Output the (x, y) coordinate of the center of the cell containing the given text.  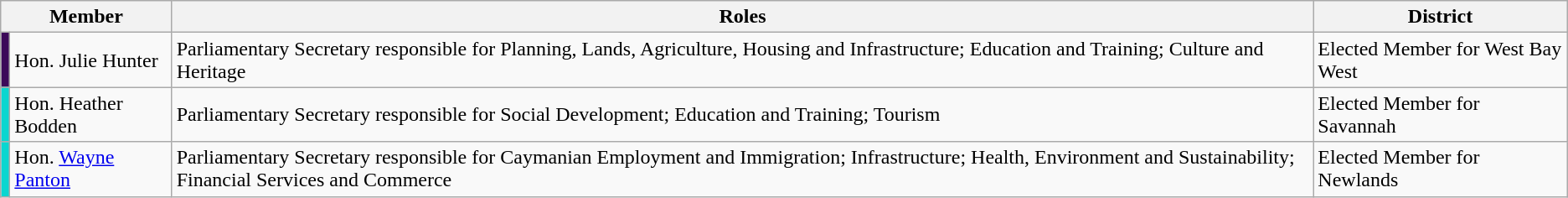
Parliamentary Secretary responsible for Social Development; Education and Training; Tourism (742, 114)
Roles (742, 17)
Parliamentary Secretary responsible for Planning, Lands, Agriculture, Housing and Infrastructure; Education and Training; Culture and Heritage (742, 60)
Member (86, 17)
Hon. Wayne Panton (90, 169)
Elected Member for Savannah (1441, 114)
District (1441, 17)
Elected Member for Newlands (1441, 169)
Hon. Heather Bodden (90, 114)
Elected Member for West Bay West (1441, 60)
Hon. Julie Hunter (90, 60)
